Determine the [x, y] coordinate at the center of the cell enclosing the given text.  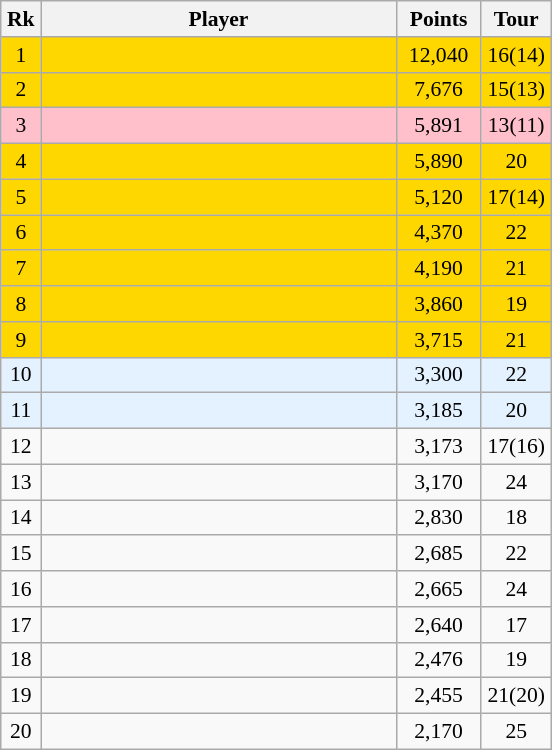
13(11) [516, 126]
16(14) [516, 55]
8 [21, 304]
16 [21, 589]
21(20) [516, 696]
2,170 [438, 732]
2 [21, 90]
13 [21, 482]
12 [21, 447]
3,173 [438, 447]
Rk [21, 19]
4,190 [438, 269]
3,185 [438, 411]
17(16) [516, 447]
5,891 [438, 126]
14 [21, 518]
9 [21, 340]
2,476 [438, 660]
7 [21, 269]
10 [21, 375]
3,715 [438, 340]
5,890 [438, 162]
3,170 [438, 482]
1 [21, 55]
11 [21, 411]
Player [218, 19]
17(14) [516, 197]
3,300 [438, 375]
4 [21, 162]
12,040 [438, 55]
4,370 [438, 233]
2,640 [438, 625]
Tour [516, 19]
7,676 [438, 90]
5 [21, 197]
2,665 [438, 589]
15 [21, 554]
2,830 [438, 518]
5,120 [438, 197]
Points [438, 19]
2,455 [438, 696]
6 [21, 233]
25 [516, 732]
2,685 [438, 554]
3,860 [438, 304]
3 [21, 126]
15(13) [516, 90]
